Return [x, y] of the center of cell containing provided text 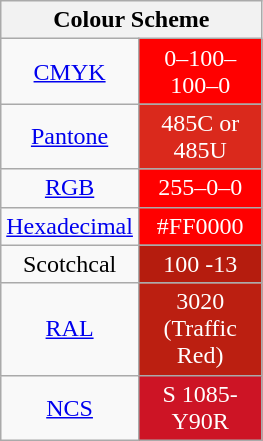
0–100–100–0 [200, 72]
S 1085-Y90R [200, 408]
Scotchcal [70, 264]
Colour Scheme [132, 20]
100 -13 [200, 264]
Pantone [70, 136]
255–0–0 [200, 188]
3020 (Traffic Red) [200, 329]
485C or 485U [200, 136]
#FF0000 [200, 226]
NCS [70, 408]
CMYK [70, 72]
RAL [70, 329]
RGB [70, 188]
Hexadecimal [70, 226]
